Output the [X, Y] coordinate of the center of the cell containing the given text.  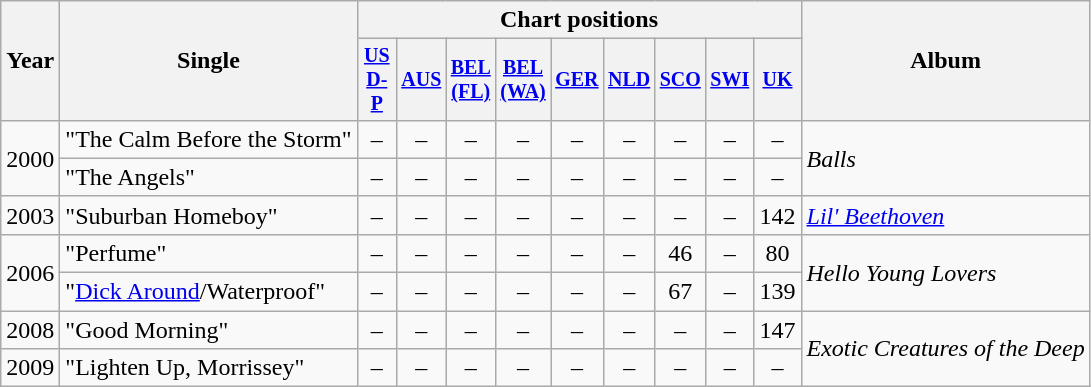
BEL(FL) [470, 80]
Lil' Beethoven [946, 215]
AUS [422, 80]
2006 [30, 272]
2003 [30, 215]
"Perfume" [208, 253]
80 [778, 253]
UK [778, 80]
"The Angels" [208, 177]
"The Calm Before the Storm" [208, 139]
GER [576, 80]
"Good Morning" [208, 330]
142 [778, 215]
"Dick Around/Waterproof" [208, 292]
SWI [730, 80]
BEL(WA) [522, 80]
Year [30, 61]
46 [680, 253]
Single [208, 61]
Album [946, 61]
NLD [629, 80]
Balls [946, 158]
Hello Young Lovers [946, 272]
2009 [30, 368]
SCO [680, 80]
139 [778, 292]
2008 [30, 330]
Chart positions [579, 20]
Exotic Creatures of the Deep [946, 349]
"Suburban Homeboy" [208, 215]
2000 [30, 158]
US D-P [376, 80]
147 [778, 330]
67 [680, 292]
"Lighten Up, Morrissey" [208, 368]
